Detect which cell encompasses the target text, then output its [x, y] center coordinate. 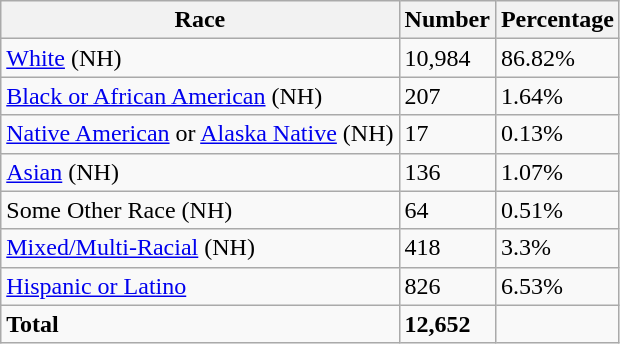
Mixed/Multi-Racial (NH) [200, 248]
Some Other Race (NH) [200, 210]
10,984 [447, 58]
3.3% [557, 248]
64 [447, 210]
1.07% [557, 172]
6.53% [557, 286]
418 [447, 248]
Hispanic or Latino [200, 286]
Race [200, 20]
86.82% [557, 58]
1.64% [557, 96]
Total [200, 324]
Number [447, 20]
136 [447, 172]
0.51% [557, 210]
17 [447, 134]
0.13% [557, 134]
White (NH) [200, 58]
Native American or Alaska Native (NH) [200, 134]
12,652 [447, 324]
826 [447, 286]
Asian (NH) [200, 172]
Black or African American (NH) [200, 96]
Percentage [557, 20]
207 [447, 96]
